Determine the [x, y] coordinate at the center of the cell enclosing the given text.  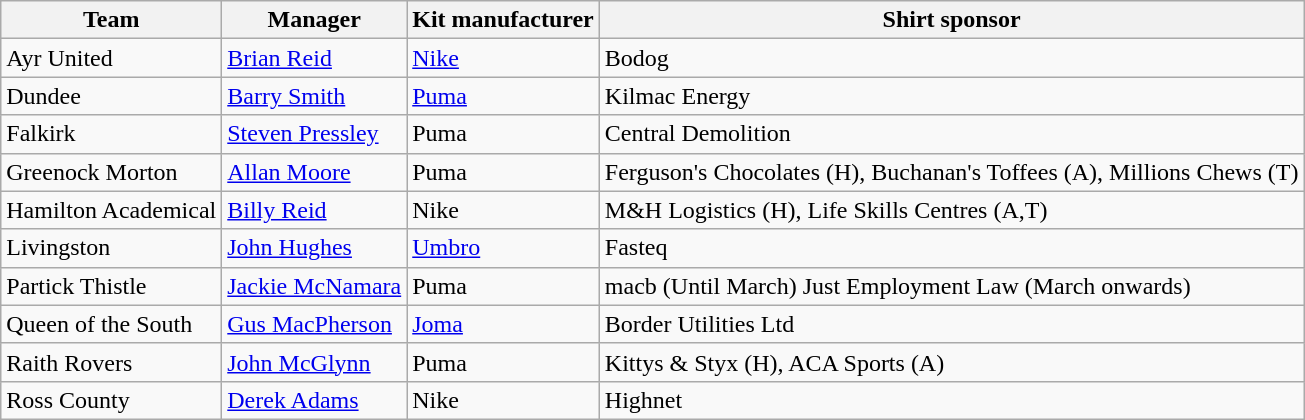
Joma [504, 324]
Bodog [952, 58]
Jackie McNamara [314, 286]
Kit manufacturer [504, 20]
Brian Reid [314, 58]
Ayr United [112, 58]
Team [112, 20]
Hamilton Academical [112, 210]
Ross County [112, 400]
Umbro [504, 248]
M&H Logistics (H), Life Skills Centres (A,T) [952, 210]
Greenock Morton [112, 172]
John Hughes [314, 248]
Ferguson's Chocolates (H), Buchanan's Toffees (A), Millions Chews (T) [952, 172]
Billy Reid [314, 210]
Partick Thistle [112, 286]
Gus MacPherson [314, 324]
Shirt sponsor [952, 20]
Barry Smith [314, 96]
John McGlynn [314, 362]
Derek Adams [314, 400]
Allan Moore [314, 172]
Highnet [952, 400]
Falkirk [112, 134]
Fasteq [952, 248]
Manager [314, 20]
Kilmac Energy [952, 96]
Dundee [112, 96]
Central Demolition [952, 134]
Queen of the South [112, 324]
macb (Until March) Just Employment Law (March onwards) [952, 286]
Kittys & Styx (H), ACA Sports (A) [952, 362]
Border Utilities Ltd [952, 324]
Raith Rovers [112, 362]
Steven Pressley [314, 134]
Livingston [112, 248]
